Output the (X, Y) coordinate of the center of the cell containing the given text.  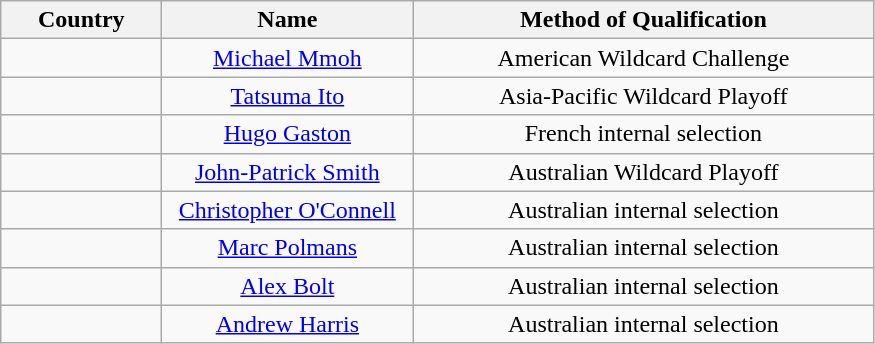
Australian Wildcard Playoff (644, 172)
Tatsuma Ito (288, 96)
Michael Mmoh (288, 58)
John-Patrick Smith (288, 172)
Name (288, 20)
Alex Bolt (288, 286)
Hugo Gaston (288, 134)
Country (82, 20)
French internal selection (644, 134)
Marc Polmans (288, 248)
Christopher O'Connell (288, 210)
Method of Qualification (644, 20)
Asia-Pacific Wildcard Playoff (644, 96)
Andrew Harris (288, 324)
American Wildcard Challenge (644, 58)
